For the text-containing cell, return its midpoint in (X, Y) coordinate format. 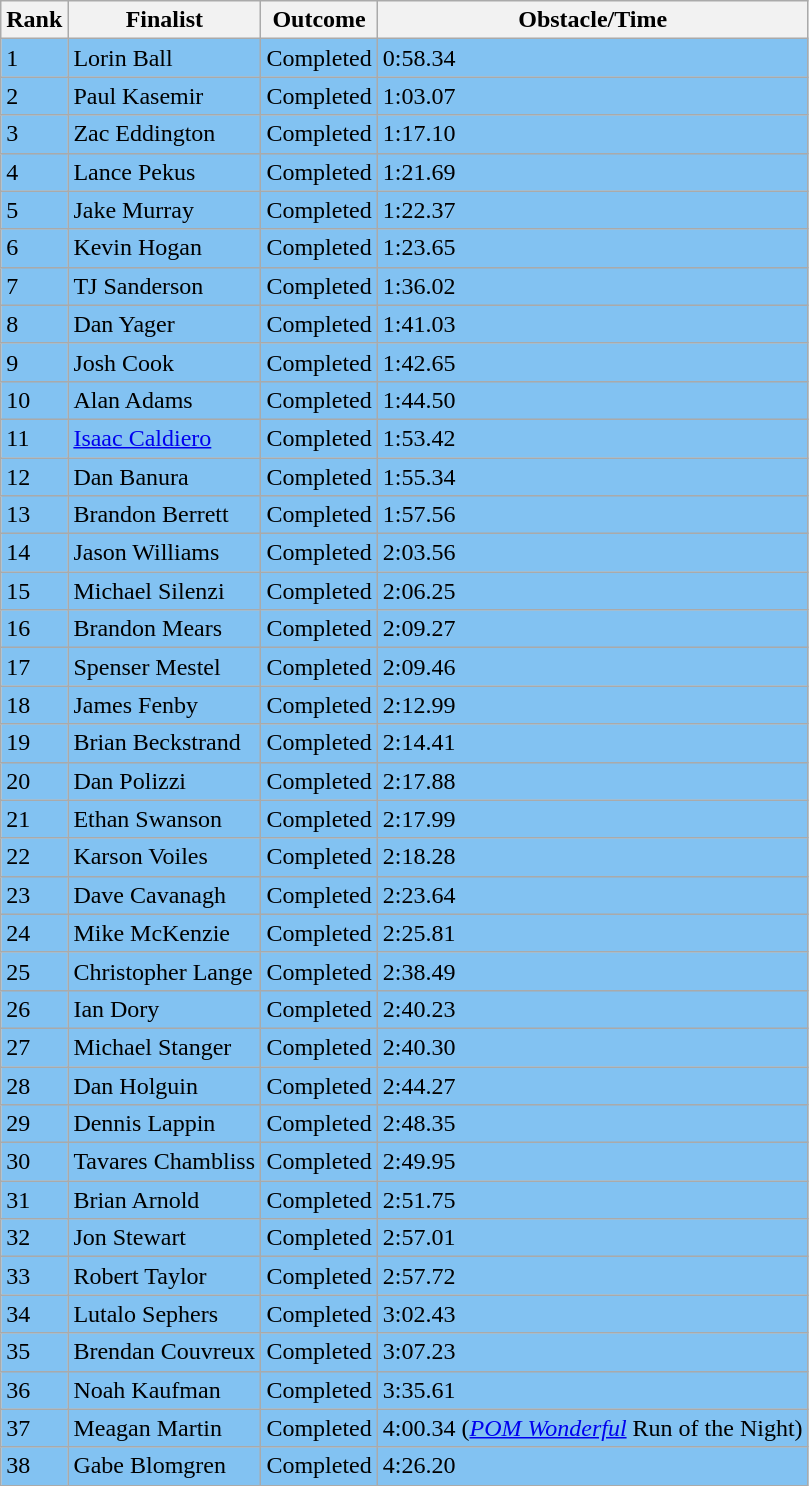
Dennis Lappin (164, 1124)
28 (34, 1085)
Brandon Mears (164, 629)
32 (34, 1238)
2:12.99 (592, 705)
Outcome (319, 20)
Paul Kasemir (164, 96)
1:03.07 (592, 96)
Brian Beckstrand (164, 743)
Lance Pekus (164, 172)
1:42.65 (592, 362)
2:14.41 (592, 743)
11 (34, 438)
2:25.81 (592, 933)
8 (34, 324)
1 (34, 58)
Michael Silenzi (164, 591)
1:53.42 (592, 438)
Dave Cavanagh (164, 895)
Dan Holguin (164, 1085)
Mike McKenzie (164, 933)
3:35.61 (592, 1390)
2:06.25 (592, 591)
Christopher Lange (164, 971)
7 (34, 286)
15 (34, 591)
Isaac Caldiero (164, 438)
3 (34, 134)
35 (34, 1352)
Josh Cook (164, 362)
12 (34, 477)
2:38.49 (592, 971)
Noah Kaufman (164, 1390)
3:07.23 (592, 1352)
Zac Eddington (164, 134)
2:17.99 (592, 819)
2:09.27 (592, 629)
James Fenby (164, 705)
2:40.23 (592, 1009)
Brian Arnold (164, 1200)
Kevin Hogan (164, 248)
19 (34, 743)
Tavares Chambliss (164, 1162)
2:57.01 (592, 1238)
2:51.75 (592, 1200)
26 (34, 1009)
Ethan Swanson (164, 819)
4 (34, 172)
37 (34, 1428)
Karson Voiles (164, 857)
1:36.02 (592, 286)
6 (34, 248)
20 (34, 781)
Michael Stanger (164, 1047)
Spenser Mestel (164, 667)
24 (34, 933)
17 (34, 667)
1:57.56 (592, 515)
30 (34, 1162)
Rank (34, 20)
Finalist (164, 20)
3:02.43 (592, 1314)
2:03.56 (592, 553)
10 (34, 400)
Jon Stewart (164, 1238)
2:40.30 (592, 1047)
27 (34, 1047)
2:49.95 (592, 1162)
Dan Polizzi (164, 781)
Brendan Couvreux (164, 1352)
18 (34, 705)
Jason Williams (164, 553)
Meagan Martin (164, 1428)
9 (34, 362)
4:26.20 (592, 1466)
Dan Yager (164, 324)
2:48.35 (592, 1124)
5 (34, 210)
TJ Sanderson (164, 286)
1:21.69 (592, 172)
Dan Banura (164, 477)
21 (34, 819)
1:22.37 (592, 210)
Jake Murray (164, 210)
36 (34, 1390)
0:58.34 (592, 58)
4:00.34 (POM Wonderful Run of the Night) (592, 1428)
14 (34, 553)
Ian Dory (164, 1009)
Robert Taylor (164, 1276)
Brandon Berrett (164, 515)
22 (34, 857)
13 (34, 515)
2:17.88 (592, 781)
Gabe Blomgren (164, 1466)
29 (34, 1124)
34 (34, 1314)
Alan Adams (164, 400)
2:57.72 (592, 1276)
31 (34, 1200)
16 (34, 629)
1:55.34 (592, 477)
2:18.28 (592, 857)
2:09.46 (592, 667)
25 (34, 971)
Lutalo Sephers (164, 1314)
2:23.64 (592, 895)
33 (34, 1276)
38 (34, 1466)
1:17.10 (592, 134)
2 (34, 96)
Obstacle/Time (592, 20)
Lorin Ball (164, 58)
2:44.27 (592, 1085)
1:41.03 (592, 324)
23 (34, 895)
1:44.50 (592, 400)
1:23.65 (592, 248)
